Extract the [X, Y] coordinate from the center of the cell holding the provided text.  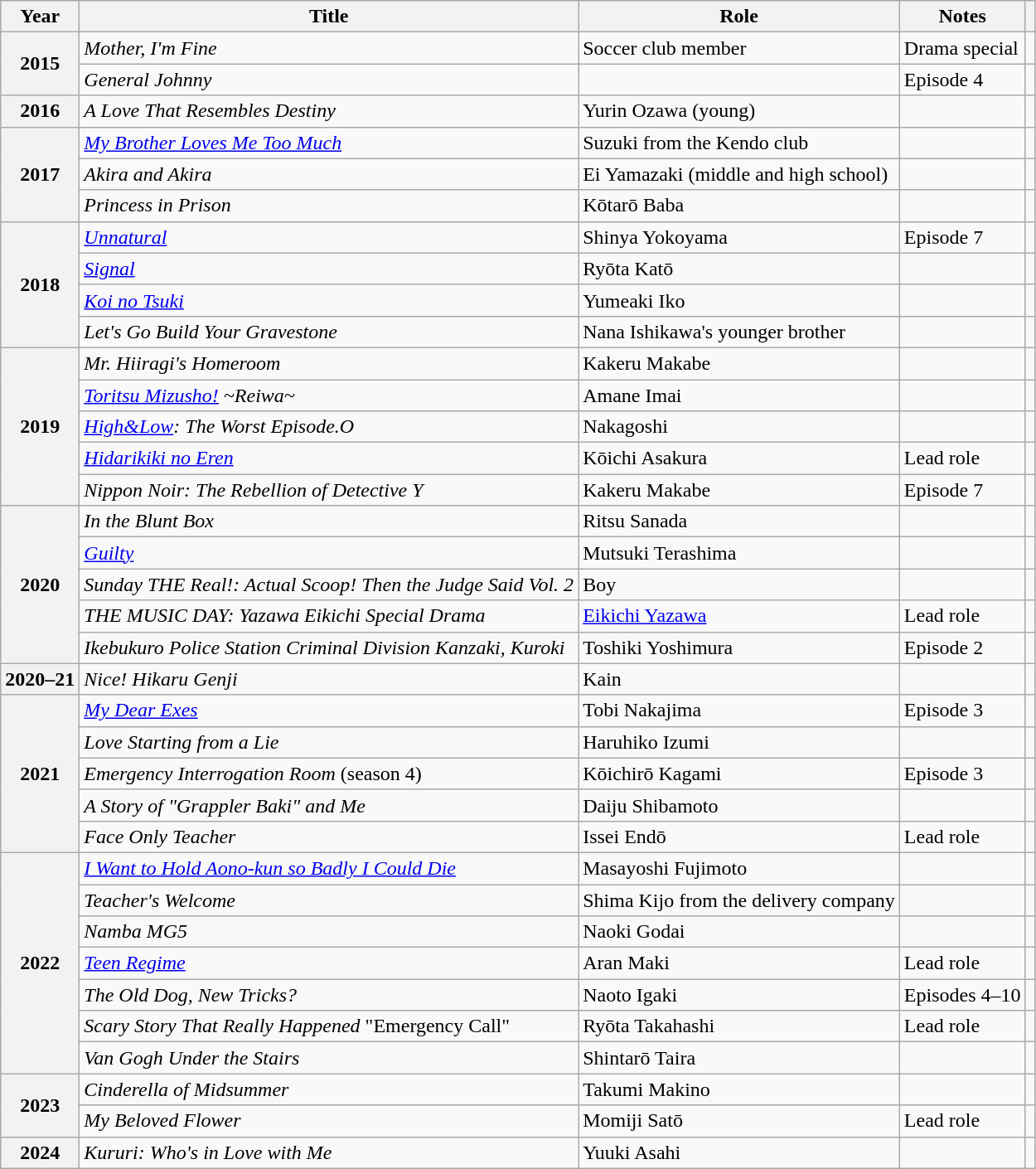
Eikichi Yazawa [739, 616]
Scary Story That Really Happened "Emergency Call" [329, 1026]
Momiji Satō [739, 1121]
Year [40, 17]
Tobi Nakajima [739, 711]
Love Starting from a Lie [329, 742]
Ritsu Sanada [739, 521]
Naoki Godai [739, 932]
Yurin Ozawa (young) [739, 111]
2021 [40, 774]
Drama special [962, 48]
General Johnny [329, 80]
Issei Endō [739, 837]
Ikebukuro Police Station Criminal Division Kanzaki, Kuroki [329, 648]
Title [329, 17]
2018 [40, 284]
Daiju Shibamoto [739, 805]
Ryōta Katō [739, 269]
Amane Imai [739, 395]
2017 [40, 174]
Akira and Akira [329, 174]
2023 [40, 1105]
Yumeaki Iko [739, 300]
Koi no Tsuki [329, 300]
Mutsuki Terashima [739, 553]
High&Low: The Worst Episode.O [329, 427]
Haruhiko Izumi [739, 742]
Shima Kijo from the delivery company [739, 900]
Van Gogh Under the Stairs [329, 1058]
Shinya Yokoyama [739, 237]
2020–21 [40, 679]
Princess in Prison [329, 206]
In the Blunt Box [329, 521]
Yuuki Asahi [739, 1152]
Masayoshi Fujimoto [739, 868]
My Beloved Flower [329, 1121]
My Brother Loves Me Too Much [329, 143]
Toritsu Mizusho! ~Reiwa~ [329, 395]
Emergency Interrogation Room (season 4) [329, 774]
Nakagoshi [739, 427]
A Story of "Grappler Baki" and Me [329, 805]
Kōichi Asakura [739, 458]
Suzuki from the Kendo club [739, 143]
Kain [739, 679]
Kōtarō Baba [739, 206]
Role [739, 17]
Toshiki Yoshimura [739, 648]
Notes [962, 17]
Episodes 4–10 [962, 995]
Episode 2 [962, 648]
2016 [40, 111]
A Love That Resembles Destiny [329, 111]
Takumi Makino [739, 1089]
Naoto Igaki [739, 995]
I Want to Hold Aono-kun so Badly I Could Die [329, 868]
Namba MG5 [329, 932]
Kururi: Who's in Love with Me [329, 1152]
Hidarikiki no Eren [329, 458]
2015 [40, 64]
Teacher's Welcome [329, 900]
Teen Regime [329, 963]
Nana Ishikawa's younger brother [739, 332]
Kōichirō Kagami [739, 774]
The Old Dog, New Tricks? [329, 995]
Ryōta Takahashi [739, 1026]
Ei Yamazaki (middle and high school) [739, 174]
2024 [40, 1152]
2022 [40, 963]
THE MUSIC DAY: Yazawa Eikichi Special Drama [329, 616]
Nippon Noir: The Rebellion of Detective Y [329, 490]
2019 [40, 426]
Signal [329, 269]
Mother, I'm Fine [329, 48]
Boy [739, 584]
Shintarō Taira [739, 1058]
My Dear Exes [329, 711]
Episode 4 [962, 80]
Let's Go Build Your Gravestone [329, 332]
Guilty [329, 553]
Sunday THE Real!: Actual Scoop! Then the Judge Said Vol. 2 [329, 584]
Nice! Hikaru Genji [329, 679]
Mr. Hiiragi's Homeroom [329, 363]
Unnatural [329, 237]
Face Only Teacher [329, 837]
Soccer club member [739, 48]
2020 [40, 584]
Cinderella of Midsummer [329, 1089]
Aran Maki [739, 963]
